For the text-containing cell, return its midpoint in (x, y) coordinate format. 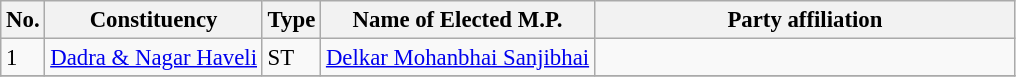
Party affiliation (804, 20)
ST (291, 58)
No. (23, 20)
Name of Elected M.P. (458, 20)
Delkar Mohanbhai Sanjibhai (458, 58)
Constituency (154, 20)
Type (291, 20)
1 (23, 58)
Dadra & Nagar Haveli (154, 58)
